Return (X, Y) of the center of cell containing provided text 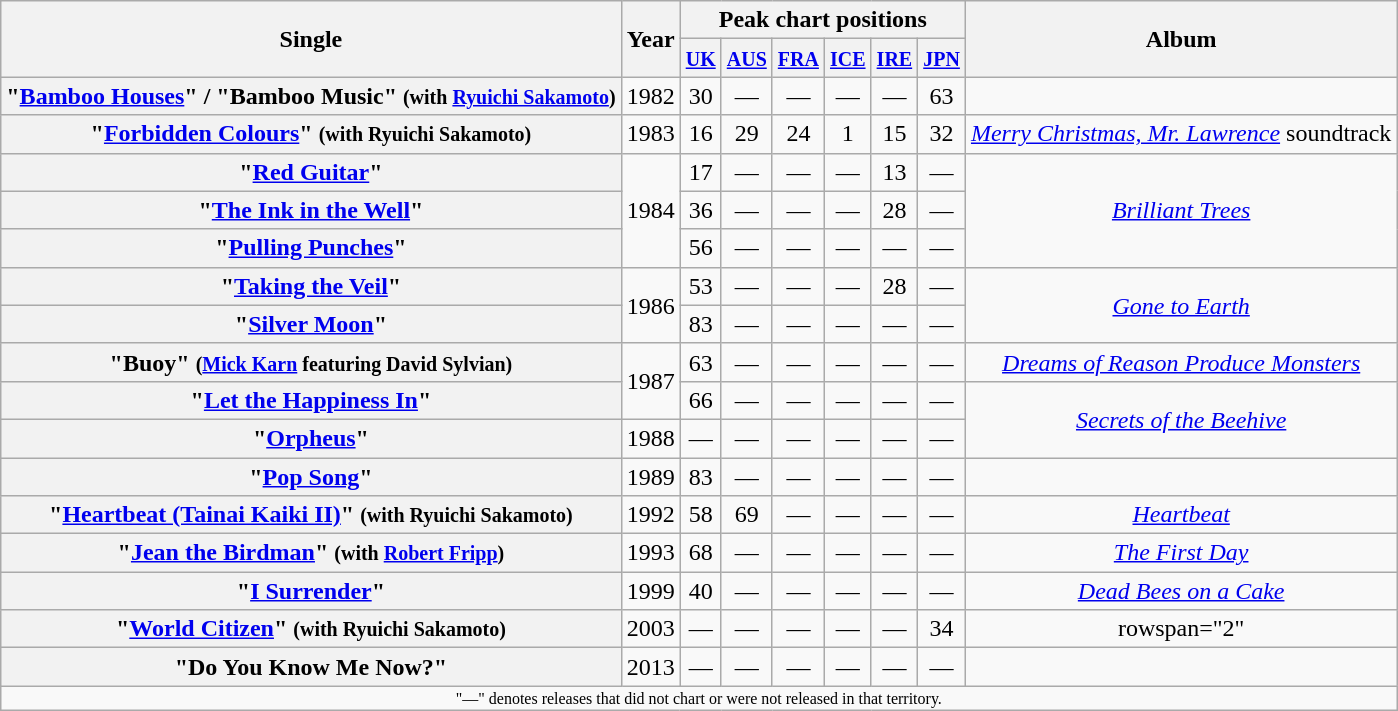
ICE (848, 58)
"I Surrender" (311, 591)
30 (700, 96)
Year (650, 39)
JPN (942, 58)
"Taking the Veil" (311, 286)
UK (700, 58)
Brilliant Trees (1180, 210)
1988 (650, 438)
"Jean the Birdman" (with Robert Fripp) (311, 553)
13 (894, 172)
"Red Guitar" (311, 172)
68 (700, 553)
2003 (650, 629)
rowspan="2" (1180, 629)
17 (700, 172)
Secrets of the Beehive (1180, 419)
"Do You Know Me Now?" (311, 667)
1982 (650, 96)
1 (848, 134)
29 (746, 134)
"Let the Happiness In" (311, 400)
"Forbidden Colours" (with Ryuichi Sakamoto) (311, 134)
Album (1180, 39)
"The Ink in the Well" (311, 210)
Merry Christmas, Mr. Lawrence soundtrack (1180, 134)
"Buoy" (Mick Karn featuring David Sylvian) (311, 362)
Gone to Earth (1180, 305)
FRA (798, 58)
40 (700, 591)
AUS (746, 58)
"Bamboo Houses" / "Bamboo Music" (with Ryuichi Sakamoto) (311, 96)
1989 (650, 477)
24 (798, 134)
1992 (650, 515)
1983 (650, 134)
Peak chart positions (822, 20)
32 (942, 134)
1984 (650, 210)
1999 (650, 591)
36 (700, 210)
"—" denotes releases that did not chart or were not released in that territory. (699, 698)
1993 (650, 553)
34 (942, 629)
53 (700, 286)
"World Citizen" (with Ryuichi Sakamoto) (311, 629)
Single (311, 39)
2013 (650, 667)
"Pulling Punches" (311, 248)
15 (894, 134)
58 (700, 515)
Dreams of Reason Produce Monsters (1180, 362)
56 (700, 248)
16 (700, 134)
"Heartbeat (Tainai Kaiki II)" (with Ryuichi Sakamoto) (311, 515)
"Pop Song" (311, 477)
Dead Bees on a Cake (1180, 591)
"Silver Moon" (311, 324)
Heartbeat (1180, 515)
The First Day (1180, 553)
1986 (650, 305)
69 (746, 515)
"Orpheus" (311, 438)
IRE (894, 58)
66 (700, 400)
1987 (650, 381)
